Scan for the cell matching the given text and deliver its (x, y) coordinate at center. 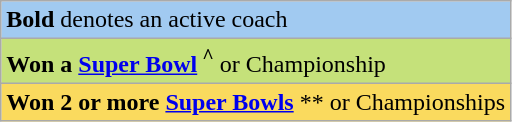
Won 2 or more Super Bowls ** or Championships (256, 102)
Bold denotes an active coach (256, 20)
Won a Super Bowl ^ or Championship (256, 62)
